Provide the [X, Y] coordinate of the cell's center where the given text is located.  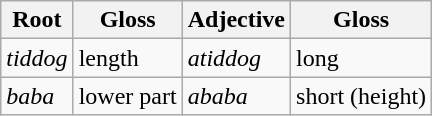
Root [37, 20]
baba [37, 96]
tiddog [37, 58]
atiddog [236, 58]
Adjective [236, 20]
lower part [128, 96]
long [362, 58]
length [128, 58]
ababa [236, 96]
short (height) [362, 96]
